From the cell containing the given text, extract its center point as (X, Y) coordinate. 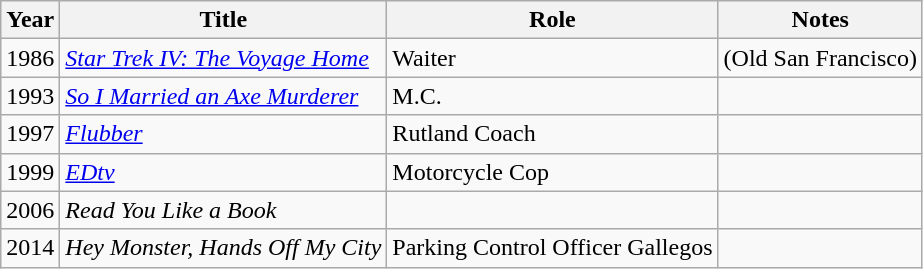
Role (552, 20)
1986 (30, 58)
Rutland Coach (552, 134)
Star Trek IV: The Voyage Home (224, 58)
Motorcycle Cop (552, 172)
Hey Monster, Hands Off My City (224, 248)
1993 (30, 96)
Read You Like a Book (224, 210)
2006 (30, 210)
1999 (30, 172)
So I Married an Axe Murderer (224, 96)
EDtv (224, 172)
Year (30, 20)
Notes (820, 20)
(Old San Francisco) (820, 58)
1997 (30, 134)
M.C. (552, 96)
Flubber (224, 134)
Title (224, 20)
Parking Control Officer Gallegos (552, 248)
Waiter (552, 58)
2014 (30, 248)
